Provide the (x, y) coordinate of the cell's center where the given text is located.  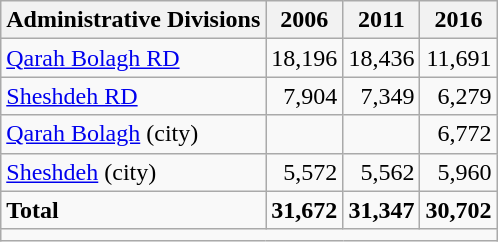
6,772 (458, 134)
11,691 (458, 58)
7,349 (382, 96)
Sheshdeh (city) (134, 172)
Sheshdeh RD (134, 96)
5,960 (458, 172)
5,562 (382, 172)
7,904 (304, 96)
Total (134, 210)
30,702 (458, 210)
2011 (382, 20)
2016 (458, 20)
6,279 (458, 96)
31,672 (304, 210)
Qarah Bolagh (city) (134, 134)
18,196 (304, 58)
Administrative Divisions (134, 20)
18,436 (382, 58)
2006 (304, 20)
31,347 (382, 210)
5,572 (304, 172)
Qarah Bolagh RD (134, 58)
